Identify which cell holds the provided text, then report its [x, y] central coordinate. 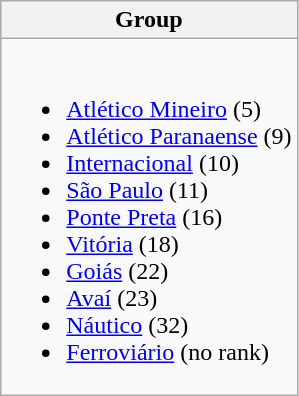
Group [149, 20]
